Scan for the cell matching the given text and deliver its (x, y) coordinate at center. 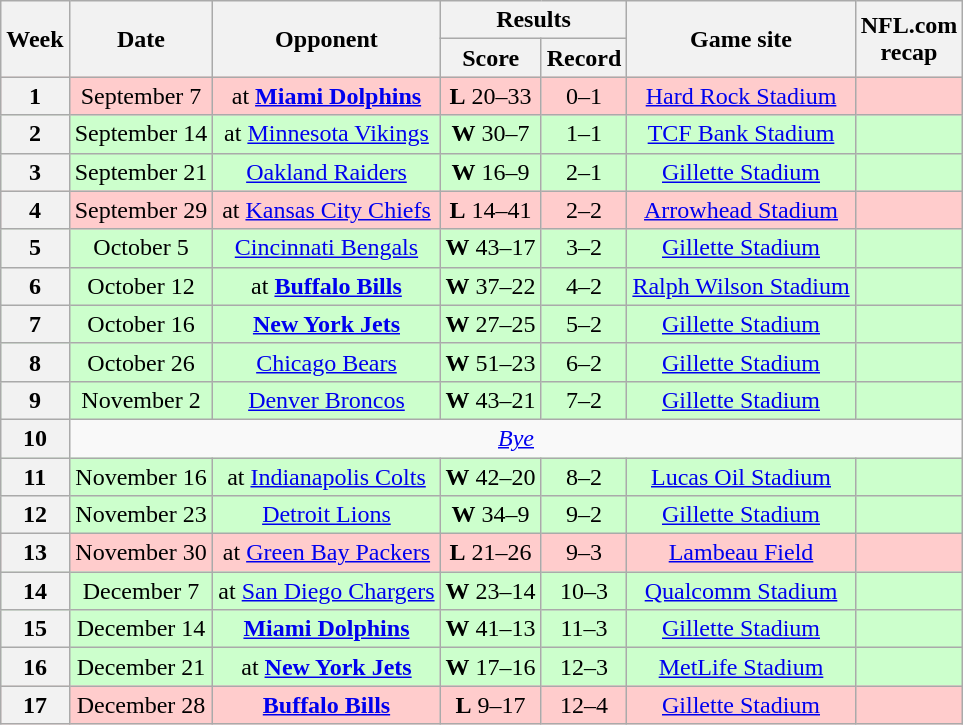
6 (35, 286)
13 (35, 553)
W 17–16 (490, 667)
Date (141, 39)
Arrowhead Stadium (741, 210)
Score (490, 58)
W 27–25 (490, 324)
9–2 (584, 515)
Miami Dolphins (326, 629)
12–4 (584, 705)
Denver Broncos (326, 400)
at Green Bay Packers (326, 553)
11 (35, 477)
3 (35, 172)
TCF Bank Stadium (741, 134)
Chicago Bears (326, 362)
at Miami Dolphins (326, 96)
10–3 (584, 591)
W 23–14 (490, 591)
L 20–33 (490, 96)
16 (35, 667)
2–1 (584, 172)
3–2 (584, 248)
Results (534, 20)
November 16 (141, 477)
0–1 (584, 96)
8–2 (584, 477)
L 14–41 (490, 210)
Qualcomm Stadium (741, 591)
W 51–23 (490, 362)
October 12 (141, 286)
Record (584, 58)
5 (35, 248)
at Minnesota Vikings (326, 134)
W 16–9 (490, 172)
September 21 (141, 172)
2 (35, 134)
December 21 (141, 667)
4 (35, 210)
1 (35, 96)
at Indianapolis Colts (326, 477)
Ralph Wilson Stadium (741, 286)
Cincinnati Bengals (326, 248)
September 7 (141, 96)
October 5 (141, 248)
Hard Rock Stadium (741, 96)
8 (35, 362)
at Buffalo Bills (326, 286)
November 2 (141, 400)
December 14 (141, 629)
December 28 (141, 705)
New York Jets (326, 324)
December 7 (141, 591)
Bye (516, 438)
7–2 (584, 400)
15 (35, 629)
2–2 (584, 210)
November 23 (141, 515)
MetLife Stadium (741, 667)
W 41–13 (490, 629)
W 42–20 (490, 477)
Detroit Lions (326, 515)
14 (35, 591)
October 26 (141, 362)
9 (35, 400)
6–2 (584, 362)
12 (35, 515)
Game site (741, 39)
4–2 (584, 286)
W 43–17 (490, 248)
W 37–22 (490, 286)
Oakland Raiders (326, 172)
Week (35, 39)
5–2 (584, 324)
Buffalo Bills (326, 705)
10 (35, 438)
October 16 (141, 324)
11–3 (584, 629)
Lucas Oil Stadium (741, 477)
at San Diego Chargers (326, 591)
W 34–9 (490, 515)
NFL.comrecap (909, 39)
Lambeau Field (741, 553)
17 (35, 705)
November 30 (141, 553)
September 14 (141, 134)
at Kansas City Chiefs (326, 210)
L 21–26 (490, 553)
1–1 (584, 134)
7 (35, 324)
W 30–7 (490, 134)
L 9–17 (490, 705)
9–3 (584, 553)
September 29 (141, 210)
Opponent (326, 39)
at New York Jets (326, 667)
W 43–21 (490, 400)
12–3 (584, 667)
